Search for the cell housing the specified text and yield its [x, y] center coordinate. 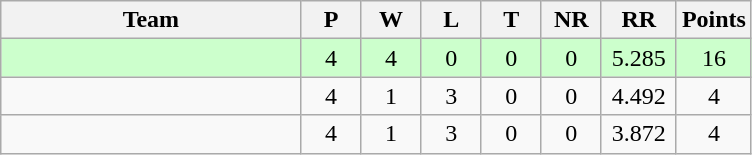
NR [571, 20]
W [391, 20]
4.492 [638, 96]
RR [638, 20]
T [511, 20]
5.285 [638, 58]
Points [714, 20]
L [451, 20]
Team [151, 20]
P [331, 20]
16 [714, 58]
3.872 [638, 134]
